Extract the (X, Y) coordinate from the center of the cell holding the provided text.  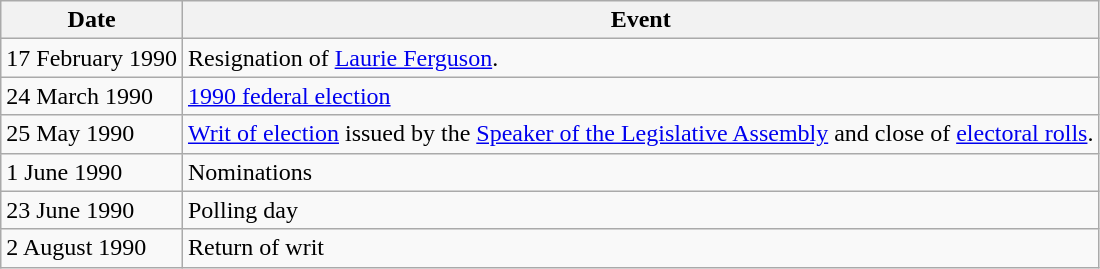
24 March 1990 (92, 96)
23 June 1990 (92, 210)
2 August 1990 (92, 248)
Writ of election issued by the Speaker of the Legislative Assembly and close of electoral rolls. (640, 134)
Polling day (640, 210)
Event (640, 20)
Resignation of Laurie Ferguson. (640, 58)
Return of writ (640, 248)
1 June 1990 (92, 172)
17 February 1990 (92, 58)
Date (92, 20)
25 May 1990 (92, 134)
1990 federal election (640, 96)
Nominations (640, 172)
